Search for the cell housing the specified text and yield its [X, Y] center coordinate. 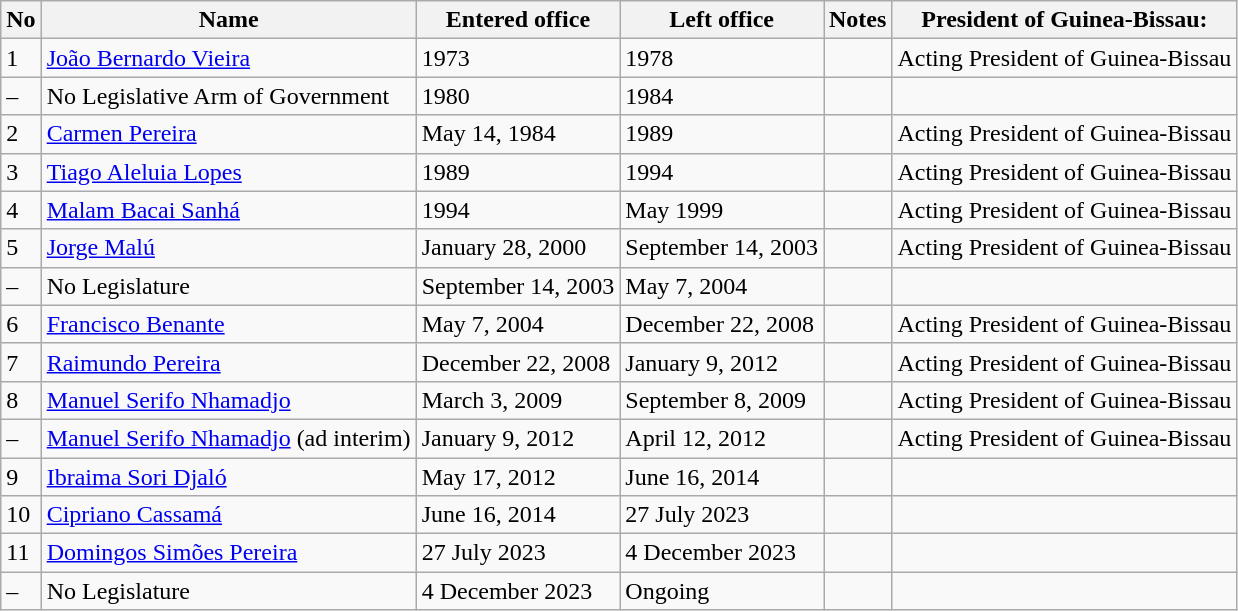
11 [21, 553]
1973 [518, 58]
1980 [518, 96]
Raimundo Pereira [228, 362]
April 12, 2012 [722, 438]
Manuel Serifo Nhamadjo [228, 400]
May 14, 1984 [518, 134]
Left office [722, 20]
May 1999 [722, 210]
Jorge Malú [228, 248]
6 [21, 324]
May 17, 2012 [518, 477]
Manuel Serifo Nhamadjo (ad interim) [228, 438]
2 [21, 134]
Notes [858, 20]
8 [21, 400]
No Legislative Arm of Government [228, 96]
September 8, 2009 [722, 400]
1 [21, 58]
9 [21, 477]
Name [228, 20]
7 [21, 362]
No [21, 20]
Carmen Pereira [228, 134]
March 3, 2009 [518, 400]
January 28, 2000 [518, 248]
3 [21, 172]
João Bernardo Vieira [228, 58]
Tiago Aleluia Lopes [228, 172]
Malam Bacai Sanhá [228, 210]
Entered office [518, 20]
Ibraima Sori Djaló [228, 477]
Domingos Simões Pereira [228, 553]
1978 [722, 58]
5 [21, 248]
Ongoing [722, 591]
4 [21, 210]
President of Guinea-Bissau: [1064, 20]
Cipriano Cassamá [228, 515]
10 [21, 515]
Francisco Benante [228, 324]
1984 [722, 96]
